Find where the given text appears and provide that cell's center as [X, Y] coordinate. 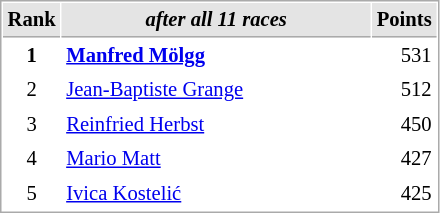
1 [32, 56]
after all 11 races [216, 20]
Rank [32, 20]
Jean-Baptiste Grange [216, 90]
3 [32, 124]
2 [32, 90]
4 [32, 158]
425 [404, 194]
Ivica Kostelić [216, 194]
512 [404, 90]
Mario Matt [216, 158]
531 [404, 56]
Manfred Mölgg [216, 56]
450 [404, 124]
Points [404, 20]
427 [404, 158]
5 [32, 194]
Reinfried Herbst [216, 124]
